Return the (x, y) coordinate for the center point of the cell that contains the specified text.  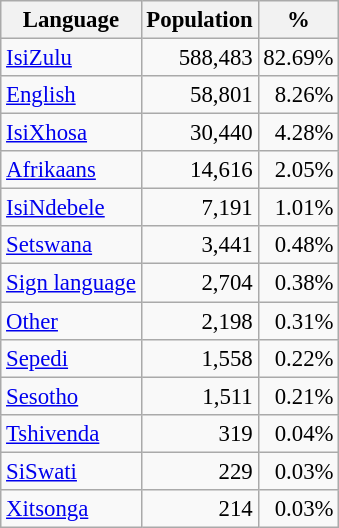
30,440 (200, 133)
% (298, 20)
3,441 (200, 245)
IsiZulu (71, 58)
82.69% (298, 58)
4.28% (298, 133)
IsiXhosa (71, 133)
214 (200, 509)
8.26% (298, 95)
319 (200, 433)
7,191 (200, 208)
SiSwati (71, 471)
0.21% (298, 396)
0.22% (298, 358)
14,616 (200, 170)
Tshivenda (71, 433)
0.48% (298, 245)
English (71, 95)
229 (200, 471)
Sepedi (71, 358)
0.04% (298, 433)
Population (200, 20)
1,511 (200, 396)
2,704 (200, 283)
1,558 (200, 358)
IsiNdebele (71, 208)
Afrikaans (71, 170)
588,483 (200, 58)
Language (71, 20)
1.01% (298, 208)
Sign language (71, 283)
Setswana (71, 245)
2.05% (298, 170)
0.38% (298, 283)
58,801 (200, 95)
Sesotho (71, 396)
Other (71, 321)
Xitsonga (71, 509)
2,198 (200, 321)
0.31% (298, 321)
